Return the (x, y) coordinate for the center point of the cell that contains the specified text.  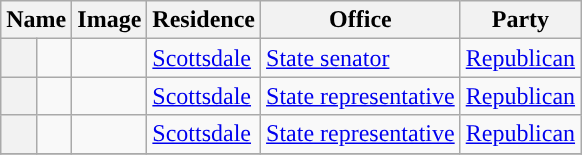
Residence (204, 20)
Image (110, 20)
Party (520, 20)
State senator (361, 58)
Office (361, 20)
Name (36, 20)
